Locate the cell with the specified text and output its (X, Y) center coordinate. 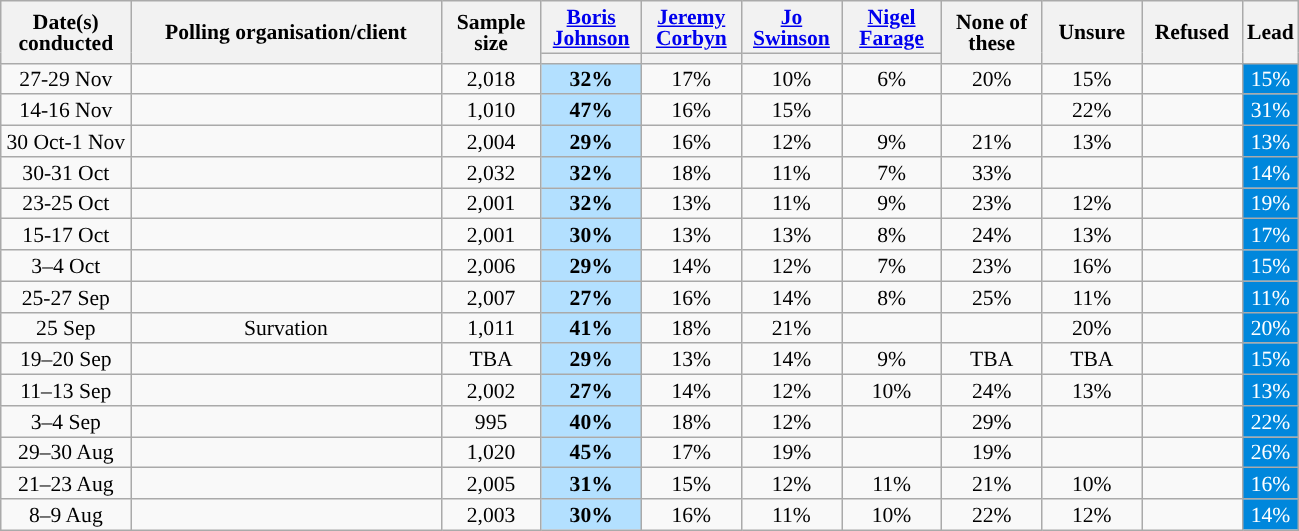
47% (591, 110)
23-25 Oct (66, 204)
25-27 Sep (66, 296)
21–23 Aug (66, 484)
29–30 Aug (66, 452)
8–9 Aug (66, 514)
26% (1270, 452)
Refused (1192, 32)
995 (491, 422)
2,002 (491, 390)
6% (892, 78)
Survation (286, 328)
Polling organisation/client (286, 32)
2,006 (491, 266)
Nigel Farage (892, 27)
Lead (1270, 32)
Date(s)conducted (66, 32)
Jeremy Corbyn (691, 27)
27-29 Nov (66, 78)
3–4 Sep (66, 422)
33% (992, 172)
30 Oct-1 Nov (66, 142)
2,018 (491, 78)
3–4 Oct (66, 266)
19–20 Sep (66, 360)
2,032 (491, 172)
15-17 Oct (66, 234)
Unsure (1092, 32)
2,007 (491, 296)
Jo Swinson (791, 27)
1,020 (491, 452)
None of these (992, 32)
25 Sep (66, 328)
2,003 (491, 514)
Boris Johnson (591, 27)
Sample size (491, 32)
40% (591, 422)
45% (591, 452)
2,005 (491, 484)
1,010 (491, 110)
41% (591, 328)
25% (992, 296)
11–13 Sep (66, 390)
14-16 Nov (66, 110)
1,011 (491, 328)
2,004 (491, 142)
30-31 Oct (66, 172)
